Return the (X, Y) coordinate for the center point of the cell that contains the specified text.  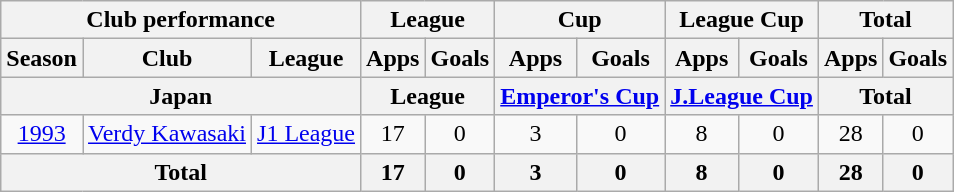
J.League Cup (742, 96)
Season (42, 58)
Club performance (181, 20)
Verdy Kawasaki (166, 134)
Cup (580, 20)
1993 (42, 134)
Emperor's Cup (580, 96)
League Cup (742, 20)
Japan (181, 96)
Club (166, 58)
J1 League (306, 134)
